Pinpoint the cell where the given text exists, returning its (X, Y) midpoint coordinate. 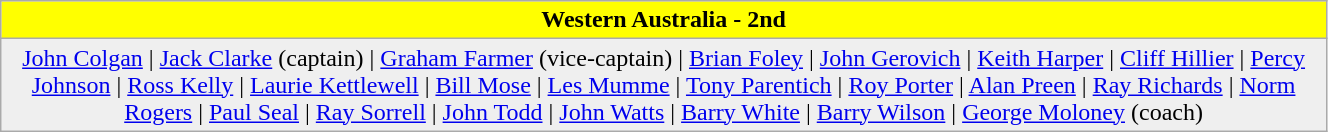
Western Australia - 2nd (664, 20)
